Return (X, Y) of the center of cell containing provided text 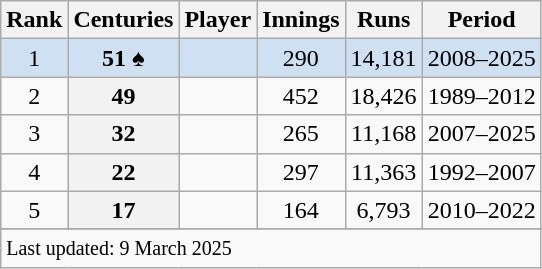
1 (34, 58)
1992–2007 (482, 172)
17 (124, 210)
1989–2012 (482, 96)
3 (34, 134)
22 (124, 172)
2008–2025 (482, 58)
2 (34, 96)
452 (301, 96)
Period (482, 20)
14,181 (384, 58)
Centuries (124, 20)
51 ♠ (124, 58)
4 (34, 172)
6,793 (384, 210)
297 (301, 172)
2007–2025 (482, 134)
11,168 (384, 134)
Innings (301, 20)
Player (218, 20)
Runs (384, 20)
Last updated: 9 March 2025 (271, 248)
5 (34, 210)
290 (301, 58)
Rank (34, 20)
49 (124, 96)
32 (124, 134)
18,426 (384, 96)
265 (301, 134)
11,363 (384, 172)
164 (301, 210)
2010–2022 (482, 210)
